Extract the (x, y) coordinate from the center of the cell holding the provided text.  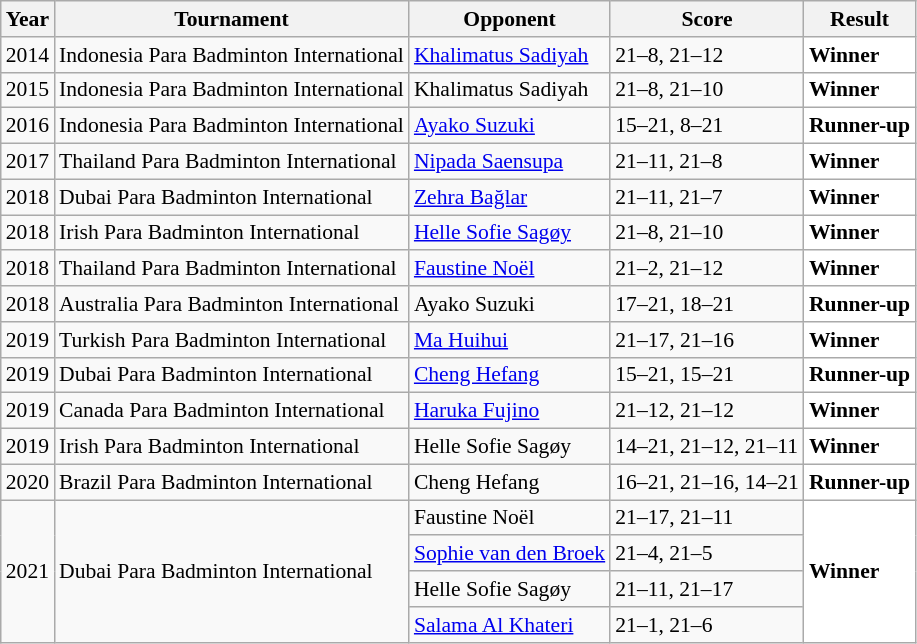
2017 (28, 162)
Zehra Bağlar (510, 197)
Salama Al Khateri (510, 625)
21–11, 21–7 (707, 197)
Australia Para Badminton International (232, 304)
Canada Para Badminton International (232, 411)
21–11, 21–8 (707, 162)
21–1, 21–6 (707, 625)
Opponent (510, 19)
Brazil Para Badminton International (232, 482)
Turkish Para Badminton International (232, 340)
Sophie van den Broek (510, 554)
2021 (28, 571)
2020 (28, 482)
Ma Huihui (510, 340)
21–8, 21–12 (707, 55)
21–4, 21–5 (707, 554)
15–21, 15–21 (707, 375)
21–17, 21–11 (707, 518)
21–2, 21–12 (707, 269)
2015 (28, 90)
21–17, 21–16 (707, 340)
21–11, 21–17 (707, 589)
21–12, 21–12 (707, 411)
Year (28, 19)
15–21, 8–21 (707, 126)
Result (860, 19)
Tournament (232, 19)
17–21, 18–21 (707, 304)
2016 (28, 126)
2014 (28, 55)
Nipada Saensupa (510, 162)
Score (707, 19)
16–21, 21–16, 14–21 (707, 482)
Haruka Fujino (510, 411)
14–21, 21–12, 21–11 (707, 447)
